Search for the cell housing the specified text and yield its (x, y) center coordinate. 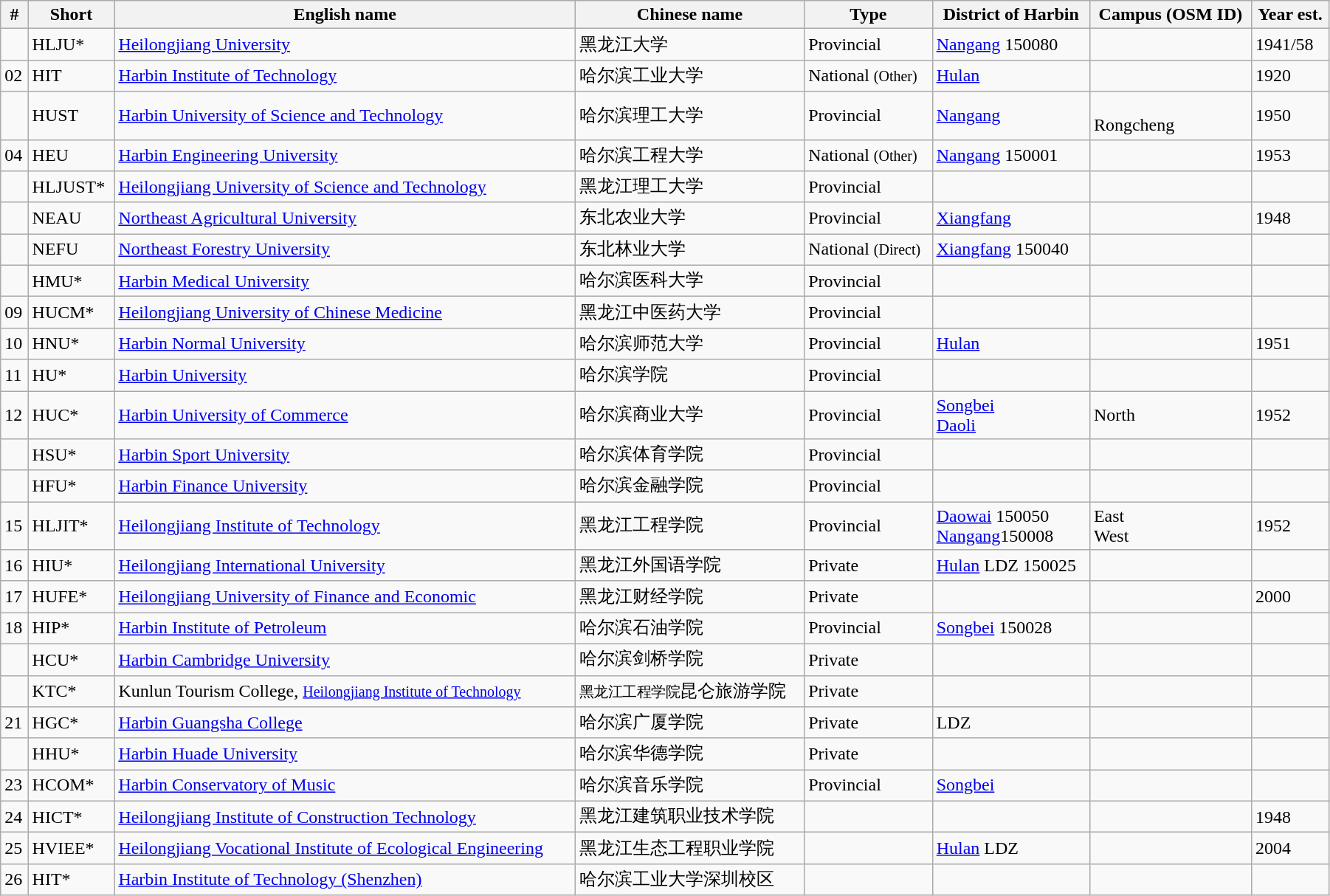
HLJUST* (71, 187)
11 (15, 375)
1941/58 (1290, 44)
Harbin Huade University (345, 754)
East West (1171, 525)
Heilongjiang University of Chinese Medicine (345, 313)
Rongcheng (1171, 115)
KTC* (71, 691)
1953 (1290, 155)
HEU (71, 155)
Harbin Conservatory of Music (345, 785)
26 (15, 880)
Northeast Agricultural University (345, 218)
Chinese name (689, 15)
HLJU* (71, 44)
Songbei (1011, 785)
HCU* (71, 660)
哈尔滨音乐学院 (689, 785)
23 (15, 785)
21 (15, 723)
HVIEE* (71, 849)
1951 (1290, 344)
Harbin Guangsha College (345, 723)
Harbin University of Science and Technology (345, 115)
2000 (1290, 596)
Harbin Engineering University (345, 155)
哈尔滨广厦学院 (689, 723)
NEAU (71, 218)
哈尔滨工业大学 (689, 75)
Songbei 150028 (1011, 629)
National (Direct) (868, 249)
16 (15, 565)
Heilongjiang Institute of Technology (345, 525)
Harbin Medical University (345, 280)
哈尔滨工程大学 (689, 155)
HSU* (71, 455)
HMU* (71, 280)
2004 (1290, 849)
HNU* (71, 344)
25 (15, 849)
HUFE* (71, 596)
HCOM* (71, 785)
黑龙江建筑职业技术学院 (689, 816)
哈尔滨医科大学 (689, 280)
NEFU (71, 249)
English name (345, 15)
黑龙江生态工程职业学院 (689, 849)
1950 (1290, 115)
Harbin Institute of Technology (Shenzhen) (345, 880)
Heilongjiang University (345, 44)
HU* (71, 375)
黑龙江财经学院 (689, 596)
哈尔滨剑桥学院 (689, 660)
SongbeiDaoli (1011, 415)
District of Harbin (1011, 15)
HUST (71, 115)
黑龙江工程学院 (689, 525)
HFU* (71, 486)
Harbin University of Commerce (345, 415)
哈尔滨工业大学深圳校区 (689, 880)
Heilongjiang University of Science and Technology (345, 187)
Year est. (1290, 15)
09 (15, 313)
Harbin Institute of Technology (345, 75)
North (1171, 415)
Harbin University (345, 375)
LDZ (1011, 723)
HUCM* (71, 313)
HIT* (71, 880)
Harbin Cambridge University (345, 660)
Xiangfang (1011, 218)
Heilongjiang Institute of Construction Technology (345, 816)
Kunlun Tourism College, Heilongjiang Institute of Technology (345, 691)
HGC* (71, 723)
哈尔滨学院 (689, 375)
黑龙江大学 (689, 44)
Harbin Institute of Petroleum (345, 629)
Harbin Normal University (345, 344)
HIT (71, 75)
Nangang (1011, 115)
哈尔滨金融学院 (689, 486)
黑龙江外国语学院 (689, 565)
18 (15, 629)
Nangang 150080 (1011, 44)
HICT* (71, 816)
HIU* (71, 565)
12 (15, 415)
哈尔滨商业大学 (689, 415)
Nangang 150001 (1011, 155)
东北林业大学 (689, 249)
HHU* (71, 754)
Type (868, 15)
Northeast Forestry University (345, 249)
Xiangfang 150040 (1011, 249)
1920 (1290, 75)
黑龙江工程学院昆仑旅游学院 (689, 691)
10 (15, 344)
哈尔滨体育学院 (689, 455)
Heilongjiang University of Finance and Economic (345, 596)
HIP* (71, 629)
Hulan LDZ (1011, 849)
Hulan LDZ 150025 (1011, 565)
哈尔滨华德学院 (689, 754)
Harbin Sport University (345, 455)
Heilongjiang International University (345, 565)
02 (15, 75)
哈尔滨理工大学 (689, 115)
17 (15, 596)
Short (71, 15)
04 (15, 155)
HLJIT* (71, 525)
Daowai 150050Nangang150008 (1011, 525)
Harbin Finance University (345, 486)
15 (15, 525)
哈尔滨石油学院 (689, 629)
HUC* (71, 415)
黑龙江中医药大学 (689, 313)
24 (15, 816)
哈尔滨师范大学 (689, 344)
东北农业大学 (689, 218)
Campus (OSM ID) (1171, 15)
# (15, 15)
Heilongjiang Vocational Institute of Ecological Engineering (345, 849)
黑龙江理工大学 (689, 187)
